Provide the [X, Y] coordinate of the cell's center where the given text is located.  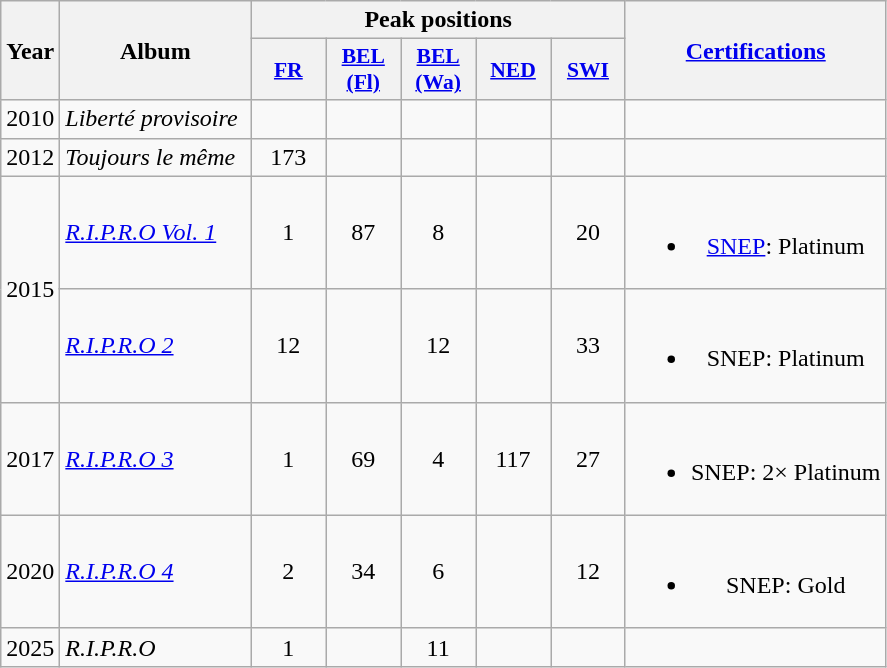
69 [364, 458]
11 [438, 647]
34 [364, 572]
173 [288, 157]
R.I.P.R.O 3 [156, 458]
20 [588, 232]
87 [364, 232]
Liberté provisoire [156, 119]
NED [514, 70]
8 [438, 232]
27 [588, 458]
BEL (Wa) [438, 70]
2020 [30, 572]
117 [514, 458]
R.I.P.R.O 2 [156, 346]
Album [156, 50]
2 [288, 572]
4 [438, 458]
BEL (Fl) [364, 70]
2015 [30, 289]
Year [30, 50]
R.I.P.R.O Vol. 1 [156, 232]
Certifications [756, 50]
R.I.P.R.O 4 [156, 572]
R.I.P.R.O [156, 647]
Peak positions [438, 20]
2025 [30, 647]
6 [438, 572]
SNEP: Gold [756, 572]
2017 [30, 458]
SWI [588, 70]
2010 [30, 119]
SNEP: 2× Platinum [756, 458]
FR [288, 70]
2012 [30, 157]
33 [588, 346]
Toujours le même [156, 157]
